Scan for the cell matching the given text and deliver its (X, Y) coordinate at center. 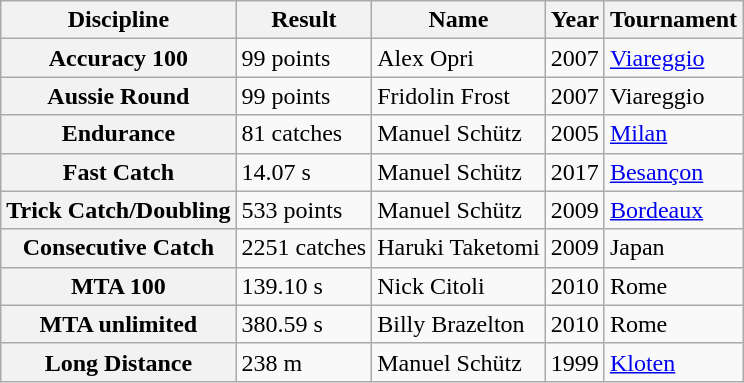
Japan (673, 248)
Nick Citoli (459, 286)
Aussie Round (118, 96)
533 points (304, 210)
Long Distance (118, 362)
Kloten (673, 362)
238 m (304, 362)
Tournament (673, 20)
Fridolin Frost (459, 96)
Consecutive Catch (118, 248)
1999 (574, 362)
Accuracy 100 (118, 58)
Result (304, 20)
2251 catches (304, 248)
MTA unlimited (118, 324)
Milan (673, 134)
Fast Catch (118, 172)
Endurance (118, 134)
Trick Catch/Doubling (118, 210)
Alex Opri (459, 58)
Haruki Taketomi (459, 248)
Discipline (118, 20)
Besançon (673, 172)
2005 (574, 134)
MTA 100 (118, 286)
Name (459, 20)
Year (574, 20)
14.07 s (304, 172)
Billy Brazelton (459, 324)
380.59 s (304, 324)
81 catches (304, 134)
139.10 s (304, 286)
Bordeaux (673, 210)
2017 (574, 172)
